Locate the cell with the specified text and output its (x, y) center coordinate. 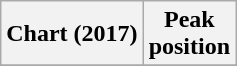
Peak position (189, 34)
Chart (2017) (72, 34)
